Provide the [X, Y] coordinate of the cell's center where the given text is located.  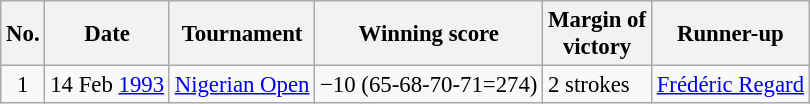
Nigerian Open [242, 85]
Date [107, 34]
Frédéric Regard [730, 85]
Margin ofvictory [598, 34]
No. [23, 34]
14 Feb 1993 [107, 85]
1 [23, 85]
Tournament [242, 34]
Runner-up [730, 34]
2 strokes [598, 85]
Winning score [429, 34]
−10 (65-68-70-71=274) [429, 85]
